Provide the (x, y) coordinate of the cell's center where the given text is located.  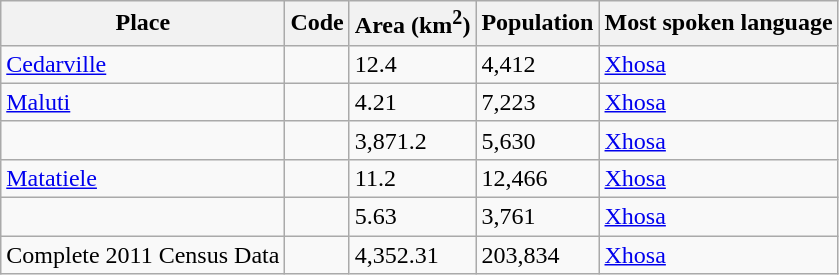
Code (317, 24)
12,466 (538, 178)
Matatiele (143, 178)
3,761 (538, 217)
4.21 (412, 102)
Cedarville (143, 64)
7,223 (538, 102)
Most spoken language (718, 24)
12.4 (412, 64)
Maluti (143, 102)
203,834 (538, 255)
11.2 (412, 178)
Place (143, 24)
Complete 2011 Census Data (143, 255)
5,630 (538, 140)
3,871.2 (412, 140)
Population (538, 24)
Area (km2) (412, 24)
4,412 (538, 64)
4,352.31 (412, 255)
5.63 (412, 217)
